Pinpoint the cell where the given text exists, returning its (x, y) midpoint coordinate. 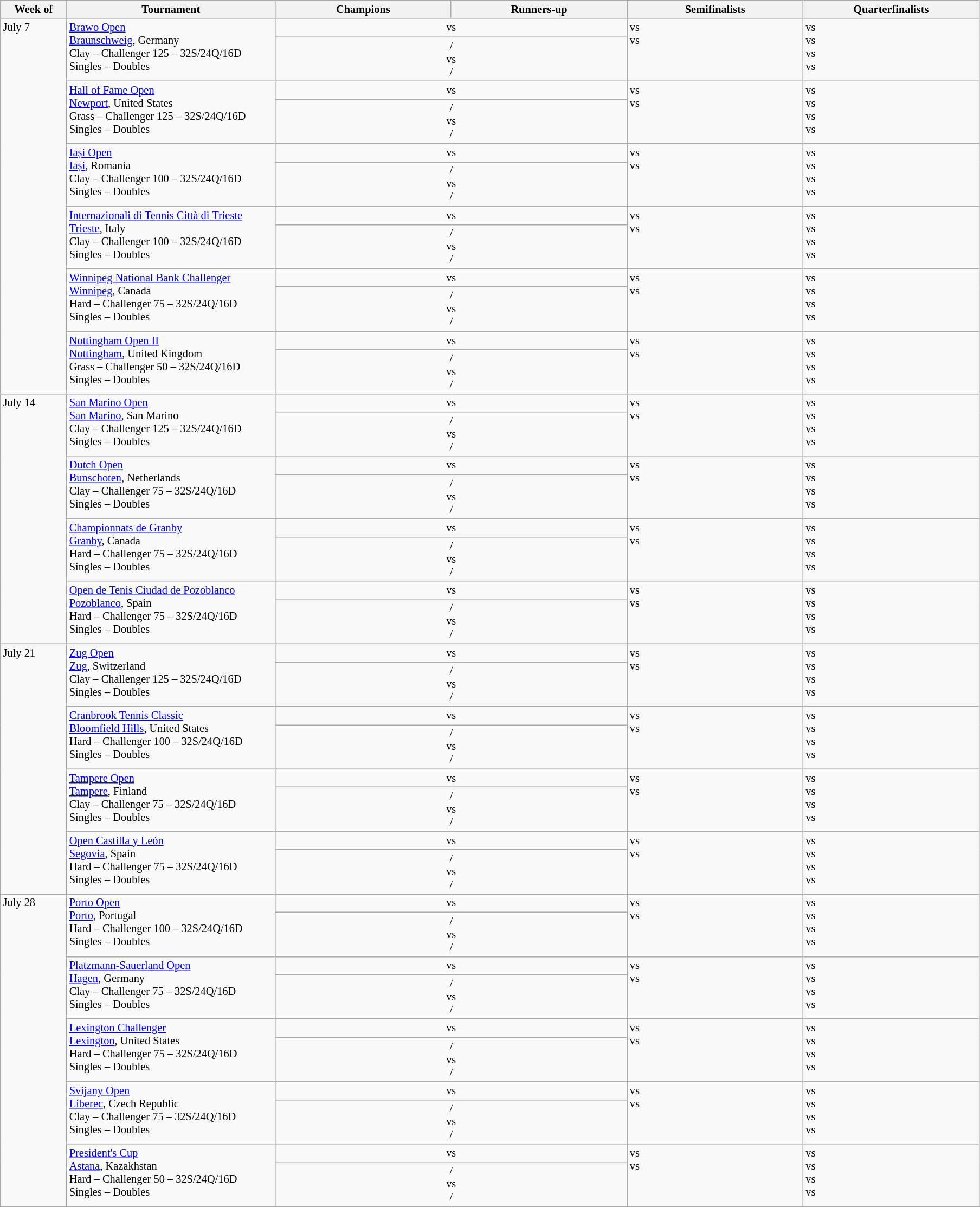
Open de Tenis Ciudad de PozoblancoPozoblanco, Spain Hard – Challenger 75 – 32S/24Q/16DSingles – Doubles (171, 613)
Lexington ChallengerLexington, United States Hard – Challenger 75 – 32S/24Q/16DSingles – Doubles (171, 1050)
Quarterfinalists (891, 9)
Hall of Fame OpenNewport, United States Grass – Challenger 125 – 32S/24Q/16DSingles – Doubles (171, 112)
Week of (34, 9)
Nottingham Open IINottingham, United Kingdom Grass – Challenger 50 – 32S/24Q/16DSingles – Doubles (171, 362)
Runners-up (539, 9)
Open Castilla y LeónSegovia, Spain Hard – Challenger 75 – 32S/24Q/16DSingles – Doubles (171, 862)
Iași OpenIași, Romania Clay – Challenger 100 – 32S/24Q/16DSingles – Doubles (171, 175)
Championnats de GranbyGranby, Canada Hard – Challenger 75 – 32S/24Q/16DSingles – Doubles (171, 550)
Porto OpenPorto, Portugal Hard – Challenger 100 – 32S/24Q/16DSingles – Doubles (171, 925)
Tampere OpenTampere, Finland Clay – Challenger 75 – 32S/24Q/16DSingles – Doubles (171, 800)
Champions (363, 9)
July 7 (34, 206)
Dutch OpenBunschoten, Netherlands Clay – Challenger 75 – 32S/24Q/16DSingles – Doubles (171, 487)
Brawo OpenBraunschweig, Germany Clay – Challenger 125 – 32S/24Q/16DSingles – Doubles (171, 50)
July 28 (34, 1050)
July 21 (34, 769)
San Marino OpenSan Marino, San Marino Clay – Challenger 125 – 32S/24Q/16DSingles – Doubles (171, 425)
Winnipeg National Bank ChallengerWinnipeg, Canada Hard – Challenger 75 – 32S/24Q/16DSingles – Doubles (171, 299)
Tournament (171, 9)
Svijany OpenLiberec, Czech Republic Clay – Challenger 75 – 32S/24Q/16DSingles – Doubles (171, 1113)
Platzmann-Sauerland OpenHagen, Germany Clay – Challenger 75 – 32S/24Q/16DSingles – Doubles (171, 988)
Cranbrook Tennis ClassicBloomfield Hills, United States Hard – Challenger 100 – 32S/24Q/16DSingles – Doubles (171, 737)
Semifinalists (715, 9)
July 14 (34, 518)
Zug OpenZug, Switzerland Clay – Challenger 125 – 32S/24Q/16DSingles – Doubles (171, 675)
President's CupAstana, Kazakhstan Hard – Challenger 50 – 32S/24Q/16DSingles – Doubles (171, 1176)
Internazionali di Tennis Città di TriesteTrieste, Italy Clay – Challenger 100 – 32S/24Q/16DSingles – Doubles (171, 237)
